Locate the cell with the specified text and output its (x, y) center coordinate. 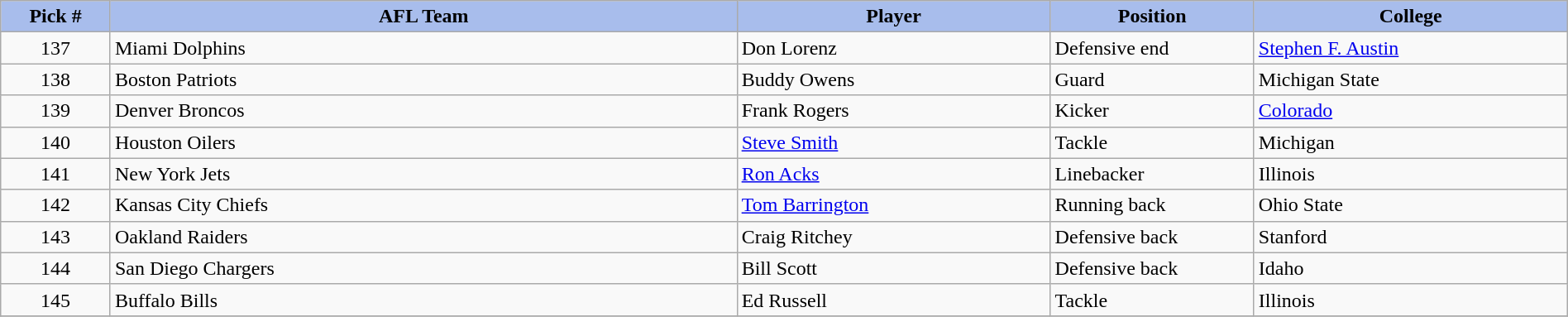
Ron Acks (893, 174)
140 (56, 142)
Steve Smith (893, 142)
Guard (1152, 79)
Player (893, 17)
Tom Barrington (893, 205)
Ed Russell (893, 300)
Denver Broncos (423, 111)
Idaho (1411, 268)
139 (56, 111)
College (1411, 17)
Miami Dolphins (423, 48)
Oakland Raiders (423, 237)
New York Jets (423, 174)
143 (56, 237)
Craig Ritchey (893, 237)
Ohio State (1411, 205)
Stanford (1411, 237)
Position (1152, 17)
Linebacker (1152, 174)
Colorado (1411, 111)
Kicker (1152, 111)
137 (56, 48)
Buddy Owens (893, 79)
Michigan (1411, 142)
138 (56, 79)
Buffalo Bills (423, 300)
Running back (1152, 205)
Don Lorenz (893, 48)
142 (56, 205)
Bill Scott (893, 268)
AFL Team (423, 17)
Boston Patriots (423, 79)
Kansas City Chiefs (423, 205)
145 (56, 300)
San Diego Chargers (423, 268)
Defensive end (1152, 48)
Frank Rogers (893, 111)
144 (56, 268)
Michigan State (1411, 79)
Stephen F. Austin (1411, 48)
Pick # (56, 17)
141 (56, 174)
Houston Oilers (423, 142)
